Scan for the cell matching the given text and deliver its [x, y] coordinate at center. 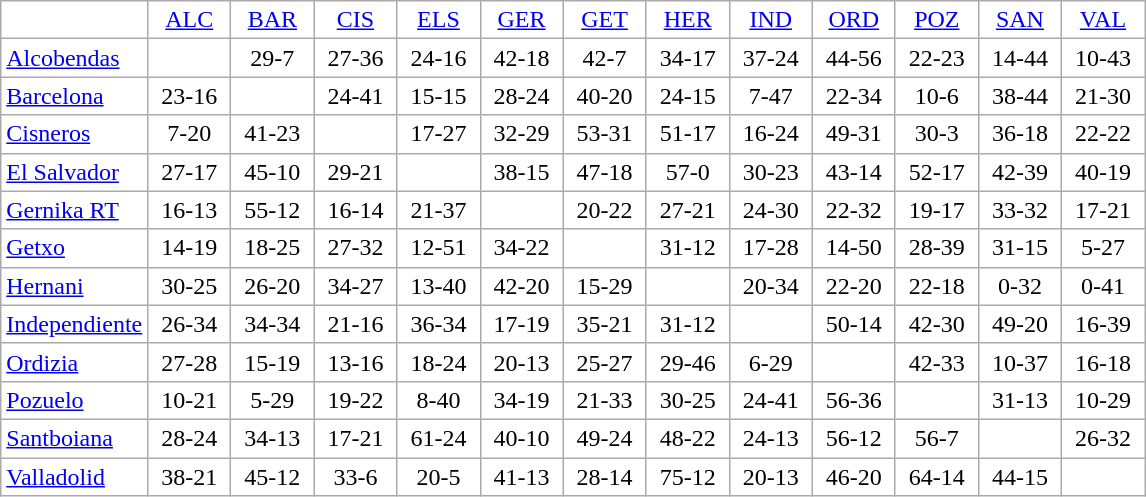
49-20 [1020, 324]
19-22 [356, 400]
40-20 [604, 96]
Independiente [74, 324]
41-23 [272, 134]
15-15 [438, 96]
21-30 [1102, 96]
0-41 [1102, 286]
61-24 [438, 438]
Barcelona [74, 96]
Gernika RT [74, 210]
27-36 [356, 58]
48-22 [688, 438]
29-7 [272, 58]
26-32 [1102, 438]
41-13 [522, 477]
24-13 [770, 438]
GET [604, 20]
51-17 [688, 134]
6-29 [770, 362]
16-13 [190, 210]
El Salvador [74, 172]
Cisneros [74, 134]
SAN [1020, 20]
40-10 [522, 438]
10-43 [1102, 58]
17-19 [522, 324]
Hernani [74, 286]
22-20 [854, 286]
14-50 [854, 248]
35-21 [604, 324]
19-17 [936, 210]
16-18 [1102, 362]
IND [770, 20]
42-39 [1020, 172]
42-18 [522, 58]
CIS [356, 20]
42-20 [522, 286]
16-14 [356, 210]
29-46 [688, 362]
30-23 [770, 172]
24-15 [688, 96]
7-47 [770, 96]
13-16 [356, 362]
38-15 [522, 172]
POZ [936, 20]
32-29 [522, 134]
Getxo [74, 248]
22-34 [854, 96]
0-32 [1020, 286]
16-39 [1102, 324]
10-6 [936, 96]
31-13 [1020, 400]
27-32 [356, 248]
53-31 [604, 134]
18-24 [438, 362]
22-23 [936, 58]
40-19 [1102, 172]
Ordizia [74, 362]
Alcobendas [74, 58]
5-29 [272, 400]
10-37 [1020, 362]
21-16 [356, 324]
7-20 [190, 134]
26-20 [272, 286]
ORD [854, 20]
49-24 [604, 438]
44-15 [1020, 477]
GER [522, 20]
ALC [190, 20]
5-27 [1102, 248]
42-33 [936, 362]
38-21 [190, 477]
56-7 [936, 438]
22-22 [1102, 134]
34-34 [272, 324]
31-15 [1020, 248]
8-40 [438, 400]
28-14 [604, 477]
17-28 [770, 248]
28-39 [936, 248]
29-21 [356, 172]
24-16 [438, 58]
21-37 [438, 210]
50-14 [854, 324]
18-25 [272, 248]
26-34 [190, 324]
34-19 [522, 400]
22-32 [854, 210]
20-22 [604, 210]
42-30 [936, 324]
15-29 [604, 286]
75-12 [688, 477]
VAL [1102, 20]
57-0 [688, 172]
Valladolid [74, 477]
56-36 [854, 400]
34-17 [688, 58]
14-19 [190, 248]
23-16 [190, 96]
56-12 [854, 438]
30-3 [936, 134]
34-27 [356, 286]
33-32 [1020, 210]
38-44 [1020, 96]
37-24 [770, 58]
12-51 [438, 248]
36-18 [1020, 134]
27-17 [190, 172]
Pozuelo [74, 400]
55-12 [272, 210]
10-21 [190, 400]
20-5 [438, 477]
49-31 [854, 134]
45-12 [272, 477]
20-34 [770, 286]
47-18 [604, 172]
34-13 [272, 438]
24-30 [770, 210]
44-56 [854, 58]
27-21 [688, 210]
64-14 [936, 477]
15-19 [272, 362]
25-27 [604, 362]
14-44 [1020, 58]
10-29 [1102, 400]
16-24 [770, 134]
27-28 [190, 362]
22-18 [936, 286]
42-7 [604, 58]
BAR [272, 20]
17-27 [438, 134]
ELS [438, 20]
45-10 [272, 172]
21-33 [604, 400]
52-17 [936, 172]
33-6 [356, 477]
43-14 [854, 172]
36-34 [438, 324]
34-22 [522, 248]
Santboiana [74, 438]
46-20 [854, 477]
HER [688, 20]
13-40 [438, 286]
